Pinpoint the cell where the given text exists, returning its (x, y) midpoint coordinate. 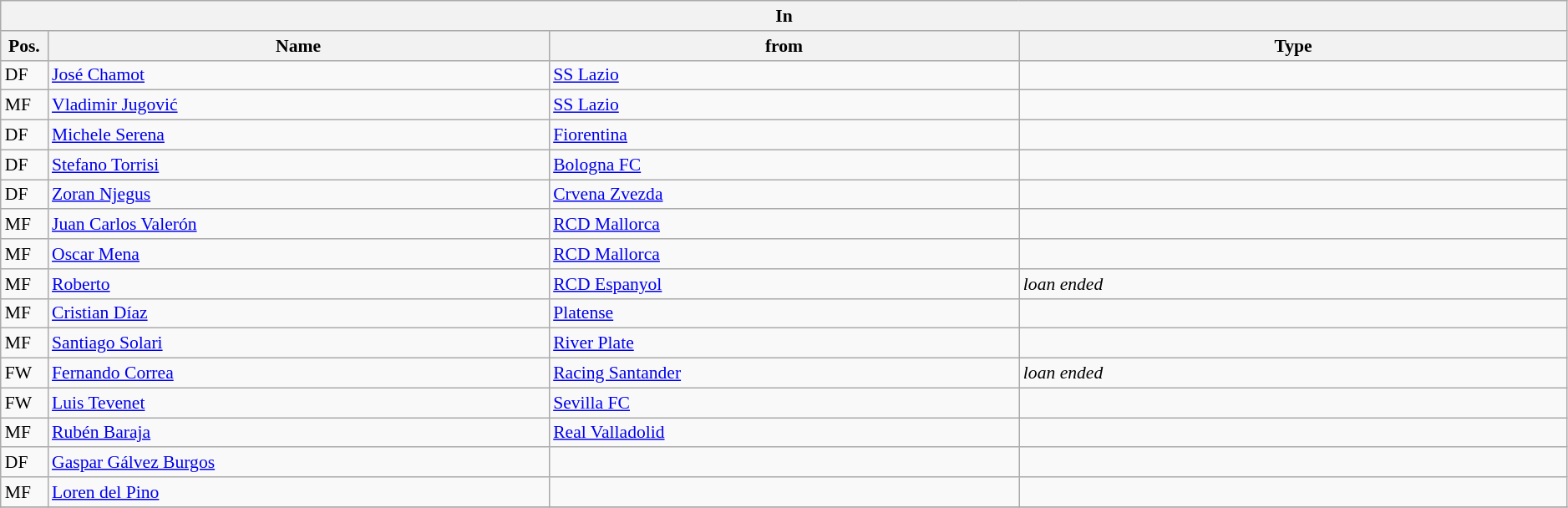
River Plate (784, 343)
Fernando Correa (298, 373)
Platense (784, 313)
Loren del Pino (298, 492)
Name (298, 46)
Bologna FC (784, 165)
Michele Serena (298, 135)
José Chamot (298, 75)
Real Valladolid (784, 433)
Roberto (298, 284)
RCD Espanyol (784, 284)
Zoran Njegus (298, 195)
Stefano Torrisi (298, 165)
Racing Santander (784, 373)
Gaspar Gálvez Burgos (298, 463)
Santiago Solari (298, 343)
Rubén Baraja (298, 433)
In (784, 16)
Fiorentina (784, 135)
Vladimir Jugović (298, 105)
Sevilla FC (784, 403)
Type (1293, 46)
Juan Carlos Valerón (298, 225)
Oscar Mena (298, 254)
from (784, 46)
Crvena Zvezda (784, 195)
Cristian Díaz (298, 313)
Pos. (24, 46)
Luis Tevenet (298, 403)
